For the text-containing cell, return its midpoint in (x, y) coordinate format. 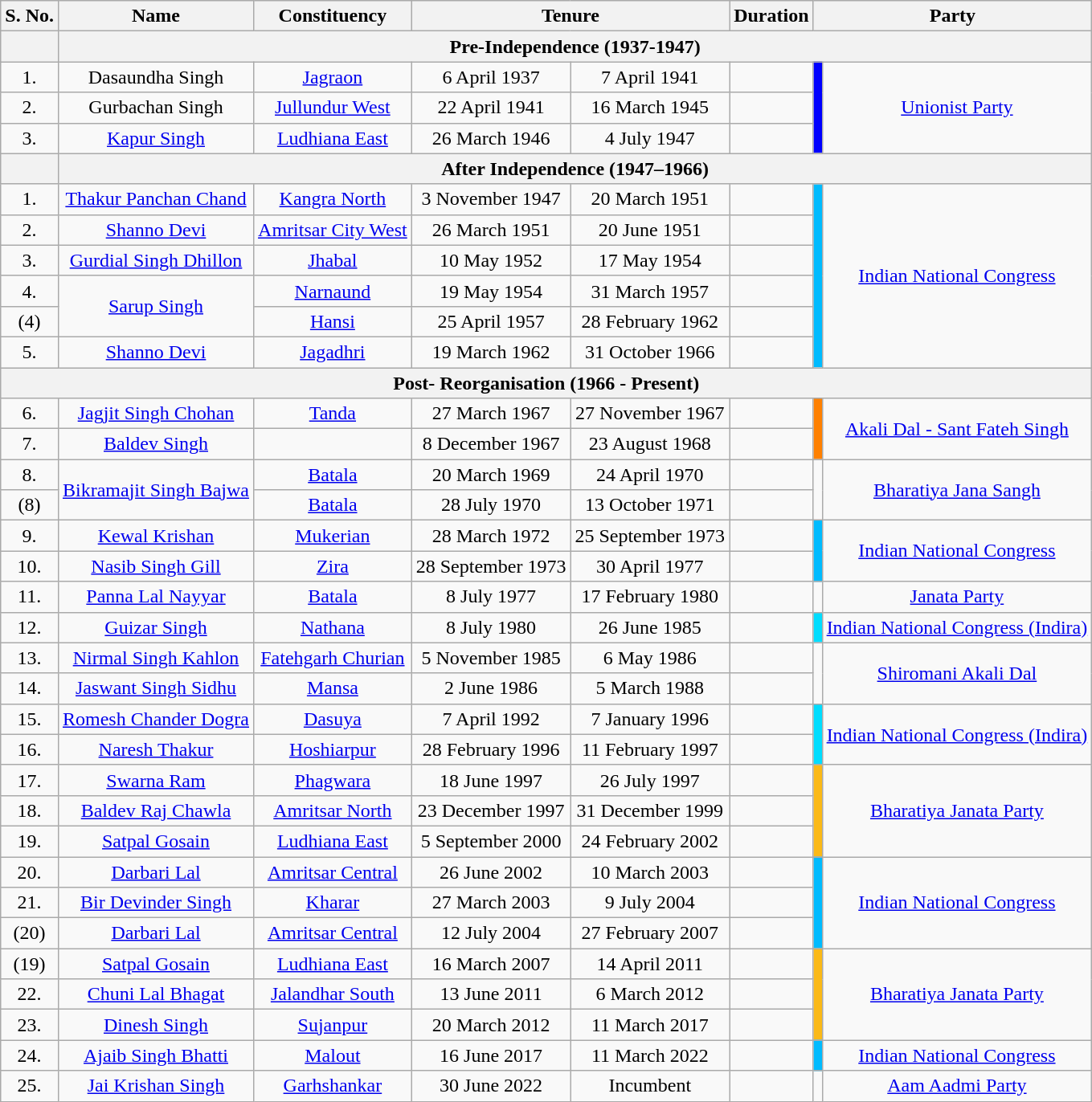
After Independence (1947–1966) (575, 169)
Kangra North (333, 199)
Amritsar City West (333, 230)
Naresh Thakur (156, 749)
Guizar Singh (156, 627)
14 April 2011 (650, 964)
27 March 1967 (491, 414)
4 July 1947 (650, 138)
16 June 2017 (491, 1055)
Nasib Singh Gill (156, 566)
6 March 2012 (650, 994)
7 April 1941 (650, 77)
Akali Dal - Sant Fateh Singh (957, 429)
12 July 2004 (491, 933)
Sujanpur (333, 1025)
20 March 2012 (491, 1025)
3 November 1947 (491, 199)
Jagjit Singh Chohan (156, 414)
11 March 2017 (650, 1025)
Baldev Raj Chawla (156, 810)
10 May 1952 (491, 260)
Mansa (333, 688)
13 October 1971 (650, 505)
19. (30, 841)
26 March 1946 (491, 138)
15. (30, 719)
Garhshankar (333, 1086)
16 March 2007 (491, 964)
16 March 1945 (650, 108)
Gurbachan Singh (156, 108)
Chuni Lal Bhagat (156, 994)
5 November 1985 (491, 658)
10. (30, 566)
8. (30, 475)
26 March 1951 (491, 230)
Baldev Singh (156, 444)
6 April 1937 (491, 77)
20 March 1969 (491, 475)
Kharar (333, 903)
Ajaib Singh Bhatti (156, 1055)
13. (30, 658)
Pre-Independence (1937-1947) (575, 47)
Narnaund (333, 291)
4. (30, 291)
9 July 2004 (650, 903)
Nathana (333, 627)
Name (156, 16)
(8) (30, 505)
Constituency (333, 16)
7 January 1996 (650, 719)
5. (30, 352)
11. (30, 597)
Malout (333, 1055)
10 March 2003 (650, 871)
Swarna Ram (156, 780)
Dasaundha Singh (156, 77)
25. (30, 1086)
Kewal Krishan (156, 536)
Jhabal (333, 260)
Amritsar North (333, 810)
Bikramajit Singh Bajwa (156, 490)
Kapur Singh (156, 138)
(19) (30, 964)
Romesh Chander Dogra (156, 719)
20 March 1951 (650, 199)
28 February 1996 (491, 749)
20 June 1951 (650, 230)
Mukerian (333, 536)
31 October 1966 (650, 352)
28 March 1972 (491, 536)
Jagadhri (333, 352)
S. No. (30, 16)
28 February 1962 (650, 321)
23 August 1968 (650, 444)
Bharatiya Jana Sangh (957, 490)
18. (30, 810)
24 April 1970 (650, 475)
Post- Reorganisation (1966 - Present) (546, 383)
Jai Krishan Singh (156, 1086)
Shiromani Akali Dal (957, 673)
23 December 1997 (491, 810)
8 July 1980 (491, 627)
25 April 1957 (491, 321)
21. (30, 903)
31 March 1957 (650, 291)
25 September 1973 (650, 536)
Dasuya (333, 719)
Tanda (333, 414)
Unionist Party (957, 108)
Party (953, 16)
23. (30, 1025)
Phagwara (333, 780)
17 February 1980 (650, 597)
Bir Devinder Singh (156, 903)
19 March 1962 (491, 352)
Dinesh Singh (156, 1025)
Thakur Panchan Chand (156, 199)
27 February 2007 (650, 933)
16. (30, 749)
18 June 1997 (491, 780)
Jaswant Singh Sidhu (156, 688)
9. (30, 536)
26 July 1997 (650, 780)
Hansi (333, 321)
27 March 2003 (491, 903)
Sarup Singh (156, 306)
Jagraon (333, 77)
7 April 1992 (491, 719)
8 July 1977 (491, 597)
24. (30, 1055)
7. (30, 444)
28 July 1970 (491, 505)
(4) (30, 321)
6. (30, 414)
20. (30, 871)
(20) (30, 933)
30 June 2022 (491, 1086)
13 June 2011 (491, 994)
19 May 1954 (491, 291)
5 September 2000 (491, 841)
11 February 1997 (650, 749)
24 February 2002 (650, 841)
Aam Aadmi Party (957, 1086)
27 November 1967 (650, 414)
Jalandhar South (333, 994)
Zira (333, 566)
17 May 1954 (650, 260)
26 June 1985 (650, 627)
30 April 1977 (650, 566)
31 December 1999 (650, 810)
11 March 2022 (650, 1055)
Tenure (571, 16)
28 September 1973 (491, 566)
6 May 1986 (650, 658)
Hoshiarpur (333, 749)
8 December 1967 (491, 444)
2 June 1986 (491, 688)
Incumbent (650, 1086)
22. (30, 994)
Jullundur West (333, 108)
Panna Lal Nayyar (156, 597)
14. (30, 688)
Gurdial Singh Dhillon (156, 260)
26 June 2002 (491, 871)
17. (30, 780)
12. (30, 627)
5 March 1988 (650, 688)
Nirmal Singh Kahlon (156, 658)
Duration (771, 16)
Fatehgarh Churian (333, 658)
22 April 1941 (491, 108)
Janata Party (957, 597)
